From the cell containing the given text, extract its center point as (X, Y) coordinate. 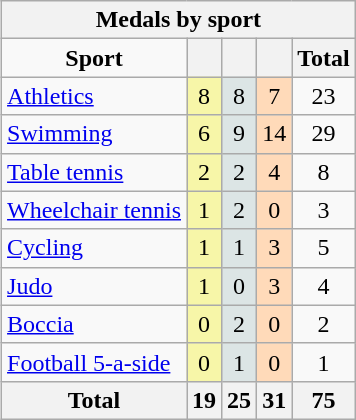
Cycling (94, 248)
6 (204, 134)
Sport (94, 58)
Swimming (94, 134)
Judo (94, 286)
Football 5-a-side (94, 362)
9 (240, 134)
Table tennis (94, 172)
Boccia (94, 324)
7 (274, 96)
23 (324, 96)
29 (324, 134)
Medals by sport (179, 20)
19 (204, 400)
31 (274, 400)
Athletics (94, 96)
25 (240, 400)
Wheelchair tennis (94, 210)
75 (324, 400)
5 (324, 248)
14 (274, 134)
